Capture the cell that displays the provided text and extract its (X, Y) central coordinate. 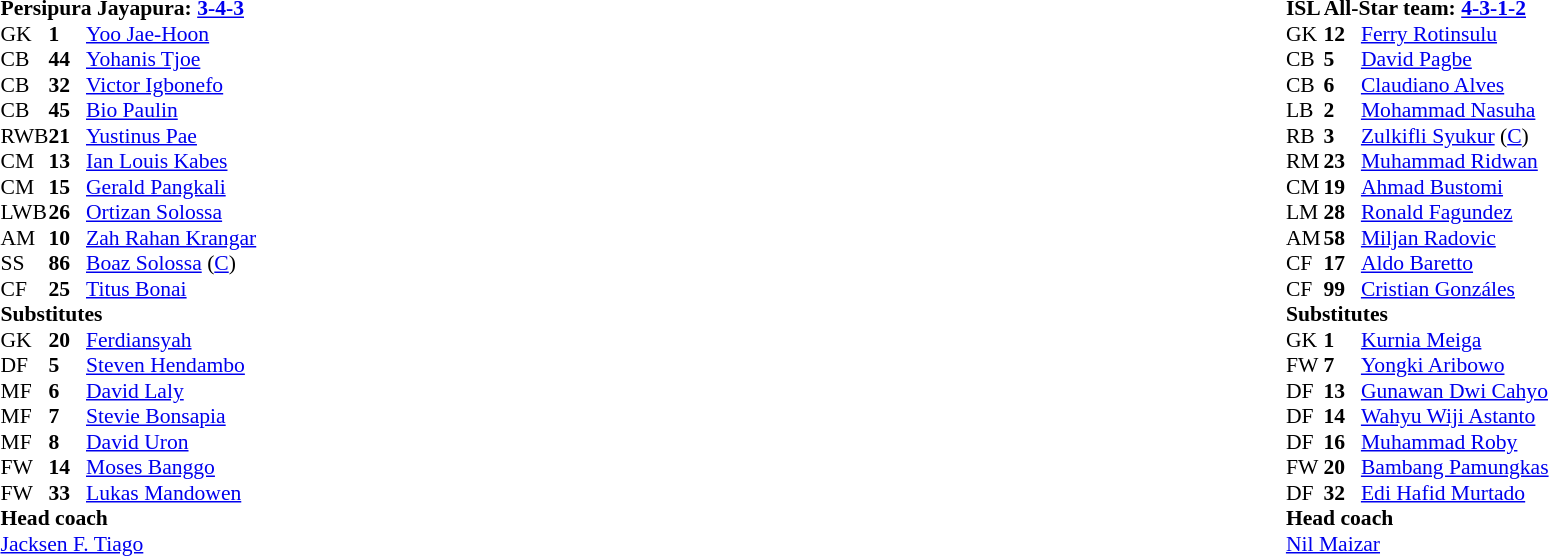
Zah Rahan Krangar (171, 238)
David Uron (171, 442)
Titus Bonai (171, 289)
2 (1342, 111)
Ortizan Solossa (171, 213)
LWB (24, 213)
David Laly (171, 391)
10 (67, 238)
3 (1342, 136)
Ahmad Bustomi (1455, 187)
Bio Paulin (171, 111)
21 (67, 136)
Zulkifli Syukur (C) (1455, 136)
Miljan Radovic (1455, 238)
8 (67, 442)
Muhammad Roby (1455, 442)
Aldo Baretto (1455, 263)
Yustinus Pae (171, 136)
Kurnia Meiga (1455, 340)
RM (1305, 161)
Mohammad Nasuha (1455, 111)
23 (1342, 161)
25 (67, 289)
Moses Banggo (171, 467)
Gunawan Dwi Cahyo (1455, 391)
26 (67, 213)
SS (24, 263)
33 (67, 493)
Edi Hafid Murtado (1455, 493)
15 (67, 187)
Claudiano Alves (1455, 85)
Ronald Fagundez (1455, 213)
Gerald Pangkali (171, 187)
Wahyu Wiji Astanto (1455, 417)
16 (1342, 442)
99 (1342, 289)
Yoo Jae-Hoon (171, 34)
45 (67, 111)
LB (1305, 111)
Cristian Gonzáles (1455, 289)
Yongki Aribowo (1455, 365)
RB (1305, 136)
28 (1342, 213)
LM (1305, 213)
Victor Igbonefo (171, 85)
Steven Hendambo (171, 365)
12 (1342, 34)
David Pagbe (1455, 59)
58 (1342, 238)
Stevie Bonsapia (171, 417)
19 (1342, 187)
Ferdiansyah (171, 340)
Ian Louis Kabes (171, 161)
86 (67, 263)
Bambang Pamungkas (1455, 467)
RWB (24, 136)
Boaz Solossa (C) (171, 263)
17 (1342, 263)
Lukas Mandowen (171, 493)
Yohanis Tjoe (171, 59)
Ferry Rotinsulu (1455, 34)
44 (67, 59)
Muhammad Ridwan (1455, 161)
